Pinpoint the cell where the given text exists, returning its [X, Y] midpoint coordinate. 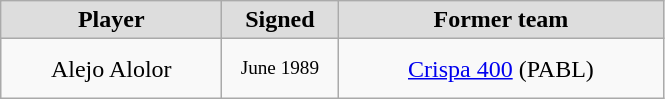
Alejo Alolor [112, 69]
June 1989 [280, 69]
Signed [280, 20]
Player [112, 20]
Crispa 400 (PABL) [501, 69]
Former team [501, 20]
